Capture the cell that displays the provided text and extract its [X, Y] central coordinate. 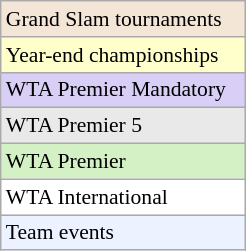
WTA Premier Mandatory [124, 90]
WTA Premier [124, 162]
Team events [124, 233]
WTA International [124, 197]
Grand Slam tournaments [124, 19]
Year-end championships [124, 55]
WTA Premier 5 [124, 126]
